Return [X, Y] of the center of cell containing provided text 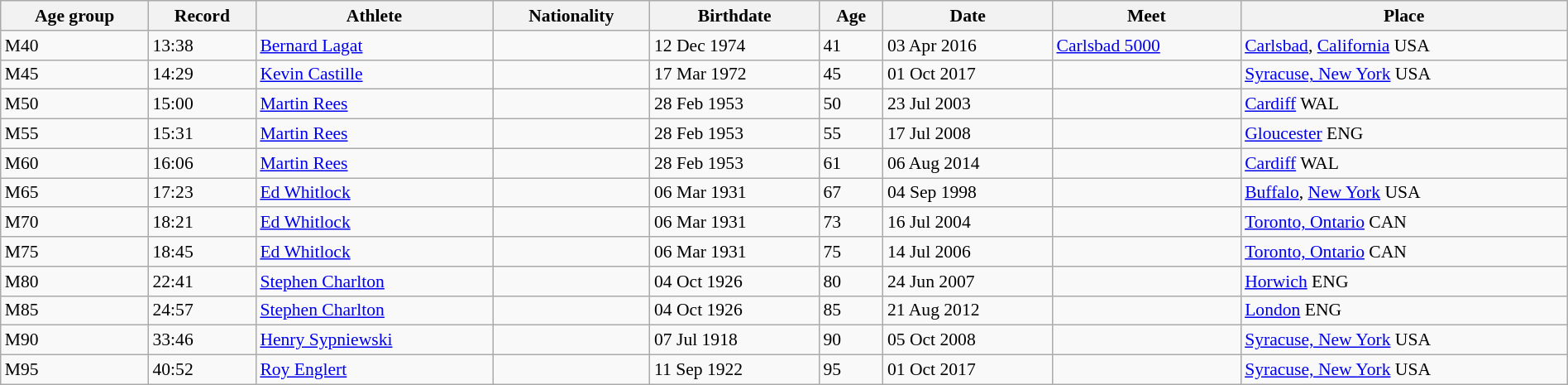
95 [850, 370]
18:45 [202, 252]
15:00 [202, 104]
41 [850, 46]
London ENG [1404, 310]
Place [1404, 16]
Horwich ENG [1404, 282]
24 Jun 2007 [968, 282]
M50 [74, 104]
M90 [74, 340]
M60 [74, 163]
17 Jul 2008 [968, 134]
55 [850, 134]
M65 [74, 193]
17 Mar 1972 [734, 75]
16 Jul 2004 [968, 223]
Bernard Lagat [374, 46]
Carlsbad 5000 [1146, 46]
14:29 [202, 75]
23 Jul 2003 [968, 104]
M80 [74, 282]
M45 [74, 75]
12 Dec 1974 [734, 46]
22:41 [202, 282]
67 [850, 193]
Gloucester ENG [1404, 134]
M70 [74, 223]
11 Sep 1922 [734, 370]
Carlsbad, California USA [1404, 46]
Meet [1146, 16]
M40 [74, 46]
24:57 [202, 310]
07 Jul 1918 [734, 340]
04 Sep 1998 [968, 193]
Buffalo, New York USA [1404, 193]
33:46 [202, 340]
M85 [74, 310]
Record [202, 16]
50 [850, 104]
85 [850, 310]
M95 [74, 370]
80 [850, 282]
Kevin Castille [374, 75]
61 [850, 163]
15:31 [202, 134]
13:38 [202, 46]
75 [850, 252]
73 [850, 223]
M75 [74, 252]
40:52 [202, 370]
18:21 [202, 223]
Age [850, 16]
Age group [74, 16]
Birthdate [734, 16]
Henry Sypniewski [374, 340]
Nationality [571, 16]
Roy Englert [374, 370]
05 Oct 2008 [968, 340]
Date [968, 16]
90 [850, 340]
16:06 [202, 163]
M55 [74, 134]
21 Aug 2012 [968, 310]
03 Apr 2016 [968, 46]
45 [850, 75]
17:23 [202, 193]
06 Aug 2014 [968, 163]
14 Jul 2006 [968, 252]
Athlete [374, 16]
